Return the (X, Y) coordinate for the center point of the cell that contains the specified text.  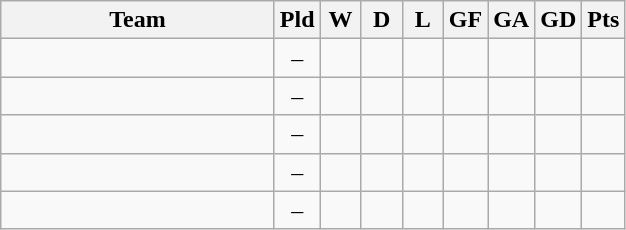
Team (138, 20)
GA (512, 20)
D (382, 20)
Pld (297, 20)
Pts (604, 20)
GD (558, 20)
GF (465, 20)
L (422, 20)
W (340, 20)
